Determine the [X, Y] coordinate at the center of the cell enclosing the given text.  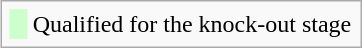
Qualified for the knock-out stage [192, 24]
